Return (x, y) of the center of cell containing provided text 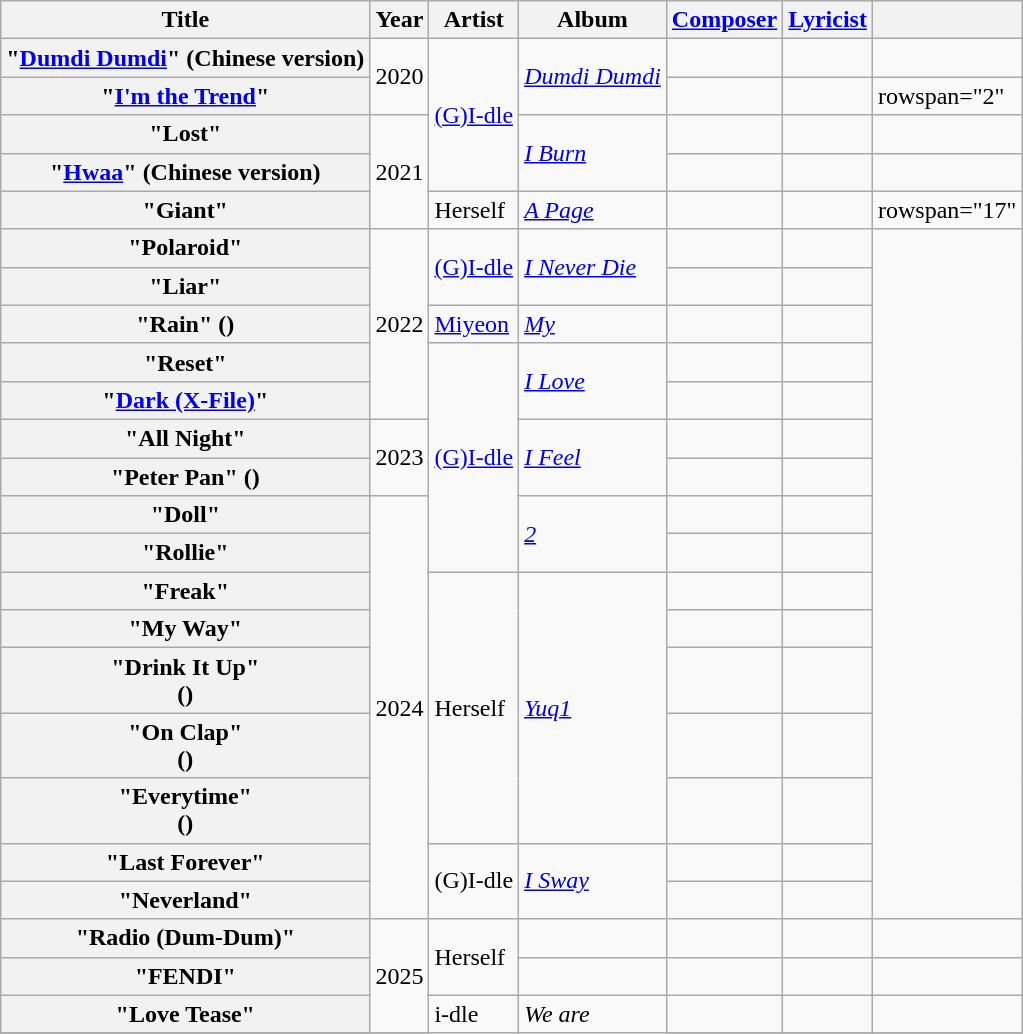
I Love (593, 381)
Miyeon (474, 324)
I Burn (593, 153)
"Liar" (186, 286)
"Rain" () (186, 324)
Artist (474, 20)
2020 (400, 77)
"Giant" (186, 210)
"Drink It Up"() (186, 680)
"Freak" (186, 591)
"On Clap"() (186, 746)
Title (186, 20)
2023 (400, 457)
"Dark (X-File)" (186, 400)
Composer (724, 20)
2025 (400, 976)
"Radio (Dum-Dum)" (186, 938)
I Never Die (593, 267)
2 (593, 534)
rowspan="17" (947, 210)
"Peter Pan" () (186, 477)
2021 (400, 172)
We are (593, 1014)
rowspan="2" (947, 96)
Album (593, 20)
Dumdi Dumdi (593, 77)
"Neverland" (186, 900)
"Rollie" (186, 553)
I Sway (593, 881)
"All Night" (186, 438)
"Love Tease" (186, 1014)
"I'm the Trend" (186, 96)
2022 (400, 324)
"Everytime"() (186, 810)
Yuq1 (593, 708)
Lyricist (828, 20)
"Polaroid" (186, 248)
My (593, 324)
"Hwaa" (Chinese version) (186, 172)
Year (400, 20)
"Last Forever" (186, 862)
"Lost" (186, 134)
"FENDI" (186, 976)
i-dle (474, 1014)
"Doll" (186, 515)
"Reset" (186, 362)
"My Way" (186, 629)
2024 (400, 708)
I Feel (593, 457)
"Dumdi Dumdi" (Chinese version) (186, 58)
A Page (593, 210)
